Scan for the cell matching the given text and deliver its [x, y] coordinate at center. 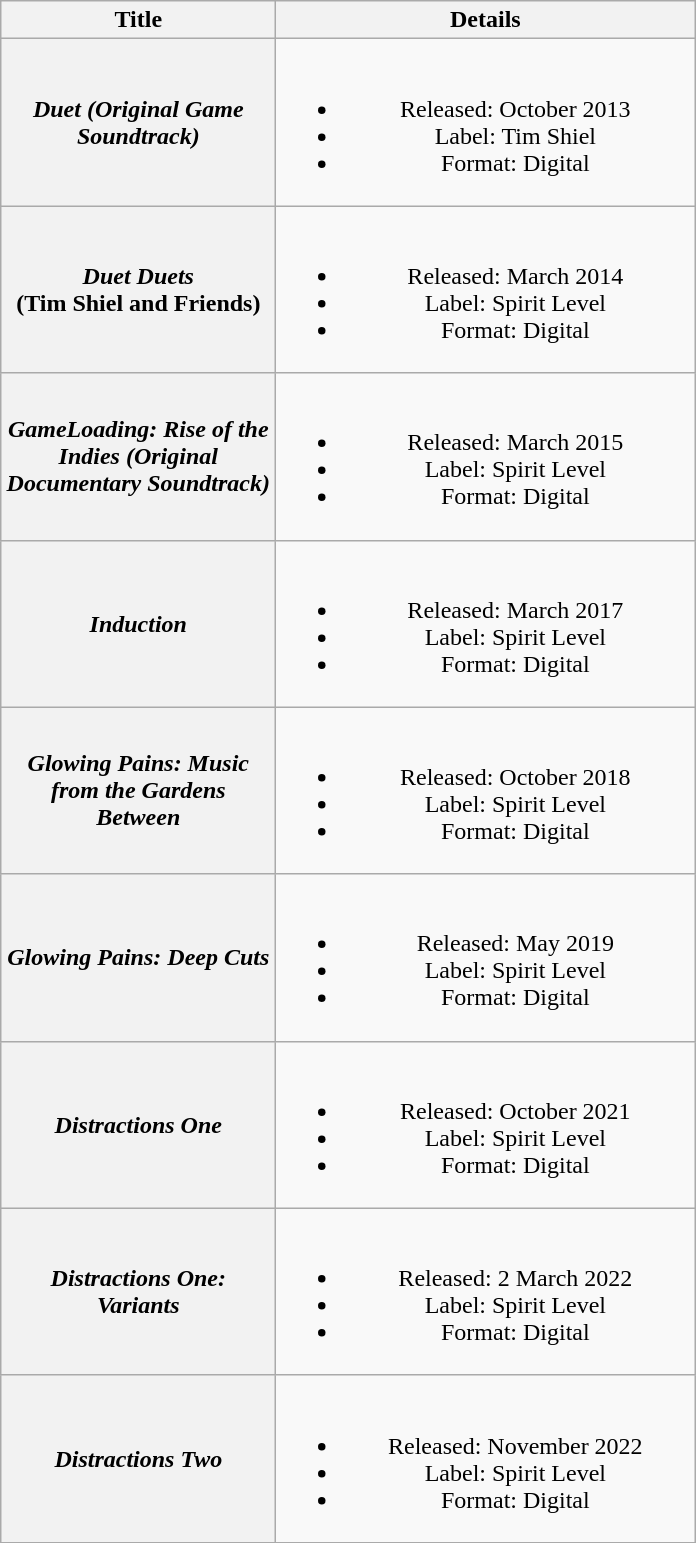
Details [486, 20]
Distractions Two [138, 1458]
Released: May 2019Label: Spirit LevelFormat: Digital [486, 958]
Duet Duets (Tim Shiel and Friends) [138, 290]
Released: October 2018Label: Spirit LevelFormat: Digital [486, 790]
Released: October 2021Label: Spirit LevelFormat: Digital [486, 1124]
Released: March 2014Label: Spirit LevelFormat: Digital [486, 290]
Duet (Original Game Soundtrack) [138, 122]
Distractions One: Variants [138, 1292]
Released: March 2015Label: Spirit LevelFormat: Digital [486, 456]
GameLoading: Rise of the Indies (Original Documentary Soundtrack) [138, 456]
Induction [138, 624]
Title [138, 20]
Glowing Pains: Deep Cuts [138, 958]
Released: October 2013Label: Tim ShielFormat: Digital [486, 122]
Distractions One [138, 1124]
Released: March 2017Label: Spirit LevelFormat: Digital [486, 624]
Released: November 2022Label: Spirit LevelFormat: Digital [486, 1458]
Glowing Pains: Music from the Gardens Between [138, 790]
Released: 2 March 2022Label: Spirit LevelFormat: Digital [486, 1292]
